Find where the given text appears and provide that cell's center as (X, Y) coordinate. 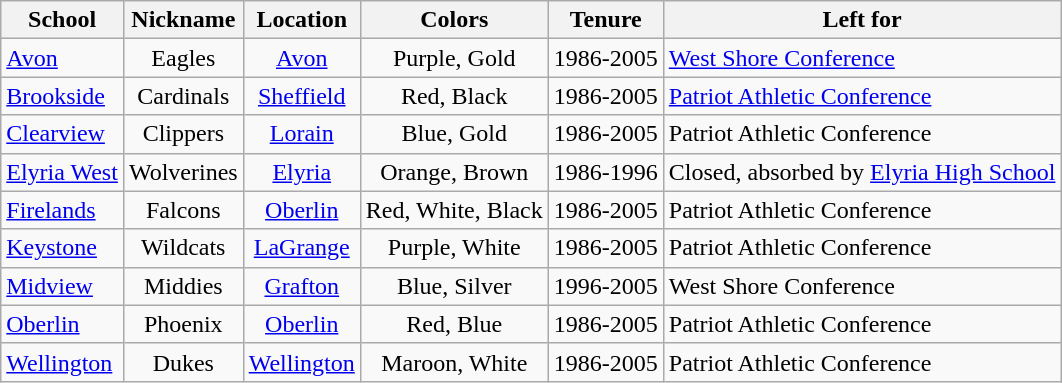
Maroon, White (454, 362)
Dukes (183, 362)
Colors (454, 20)
School (62, 20)
Sheffield (302, 96)
Phoenix (183, 324)
Red, White, Black (454, 210)
Tenure (606, 20)
Nickname (183, 20)
Purple, Gold (454, 58)
Elyria (302, 172)
Clearview (62, 134)
Cardinals (183, 96)
Wolverines (183, 172)
LaGrange (302, 248)
Middies (183, 286)
Location (302, 20)
Closed, absorbed by Elyria High School (862, 172)
Blue, Gold (454, 134)
Clippers (183, 134)
1986-1996 (606, 172)
Red, Black (454, 96)
Midview (62, 286)
Left for (862, 20)
Grafton (302, 286)
Lorain (302, 134)
Keystone (62, 248)
1996-2005 (606, 286)
Eagles (183, 58)
Blue, Silver (454, 286)
Orange, Brown (454, 172)
Red, Blue (454, 324)
Wildcats (183, 248)
Firelands (62, 210)
Brookside (62, 96)
Falcons (183, 210)
Elyria West (62, 172)
Purple, White (454, 248)
